Detect which cell encompasses the target text, then output its (X, Y) center coordinate. 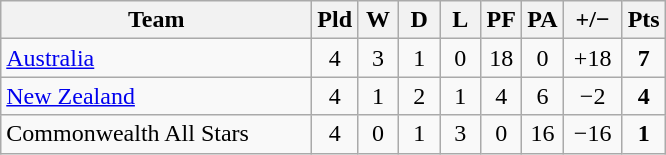
New Zealand (156, 96)
7 (644, 58)
PF (502, 20)
18 (502, 58)
−2 (592, 96)
Australia (156, 58)
W (378, 20)
D (420, 20)
Commonwealth All Stars (156, 134)
PA (542, 20)
6 (542, 96)
+18 (592, 58)
2 (420, 96)
Team (156, 20)
+/− (592, 20)
Pts (644, 20)
16 (542, 134)
Pld (335, 20)
L (460, 20)
−16 (592, 134)
